Return (X, Y) of the center of cell containing provided text 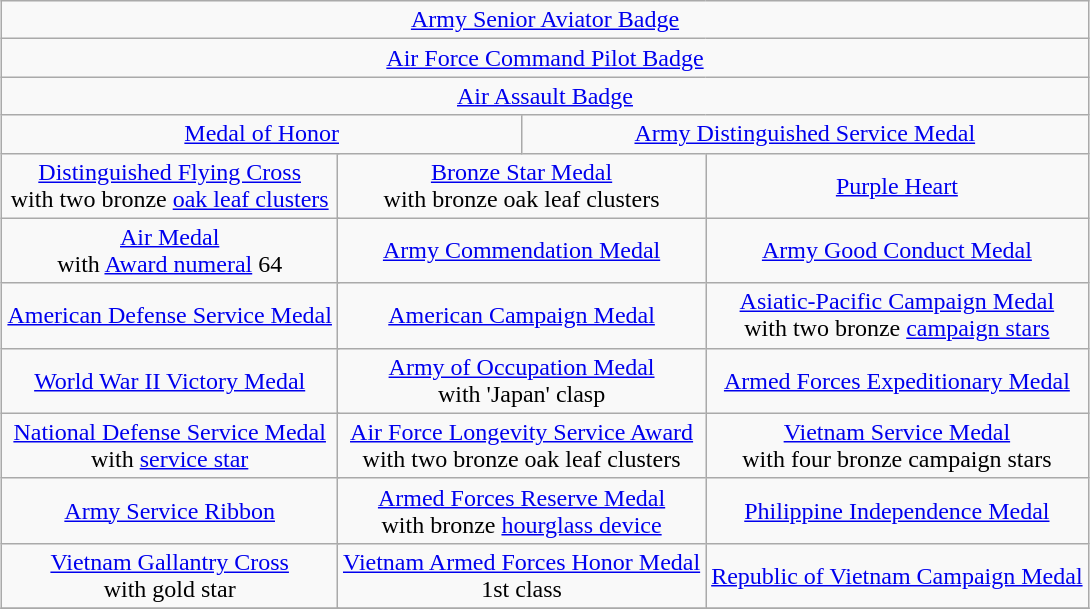
Army Good Conduct Medal (897, 250)
World War II Victory Medal (170, 380)
Army Distinguished Service Medal (806, 134)
Air Force Longevity Service Awardwith two bronze oak leaf clusters (521, 446)
National Defense Service Medalwith service star (170, 446)
Vietnam Service Medalwith four bronze campaign stars (897, 446)
Army of Occupation Medalwith 'Japan' clasp (521, 380)
Philippine Independence Medal (897, 510)
Army Commendation Medal (521, 250)
Purple Heart (897, 186)
Vietnam Gallantry Crosswith gold star (170, 576)
Air Force Command Pilot Badge (545, 58)
Army Service Ribbon (170, 510)
Armed Forces Expeditionary Medal (897, 380)
Army Senior Aviator Badge (545, 20)
Bronze Star Medalwith bronze oak leaf clusters (521, 186)
Armed Forces Reserve Medalwith bronze hourglass device (521, 510)
Vietnam Armed Forces Honor Medal1st class (521, 576)
Air Assault Badge (545, 96)
Medal of Honor (262, 134)
American Campaign Medal (521, 316)
Asiatic-Pacific Campaign Medalwith two bronze campaign stars (897, 316)
Air Medalwith Award numeral 64 (170, 250)
Distinguished Flying Crosswith two bronze oak leaf clusters (170, 186)
Republic of Vietnam Campaign Medal (897, 576)
American Defense Service Medal (170, 316)
